Determine the (x, y) coordinate at the center of the cell enclosing the given text.  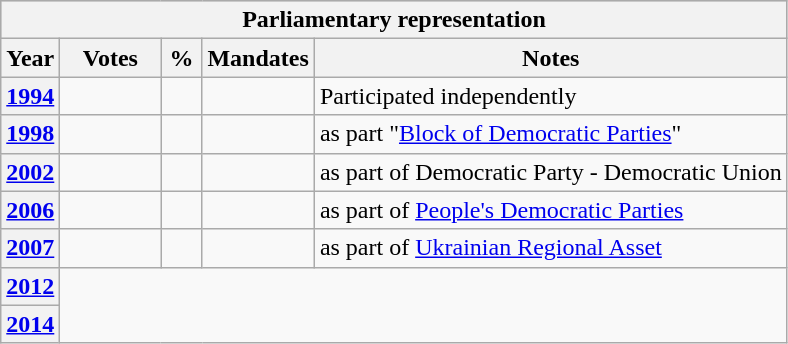
as part "Block of Democratic Parties" (550, 134)
Year (30, 58)
Notes (550, 58)
1998 (30, 134)
2006 (30, 210)
Parliamentary representation (394, 20)
2002 (30, 172)
as part of People's Democratic Parties (550, 210)
1994 (30, 96)
as part of Ukrainian Regional Asset (550, 248)
2007 (30, 248)
% (182, 58)
2014 (30, 324)
Mandates (258, 58)
Votes (110, 58)
as part of Democratic Party - Democratic Union (550, 172)
Participated independently (550, 96)
2012 (30, 286)
